Return [x, y] of the center of cell containing provided text 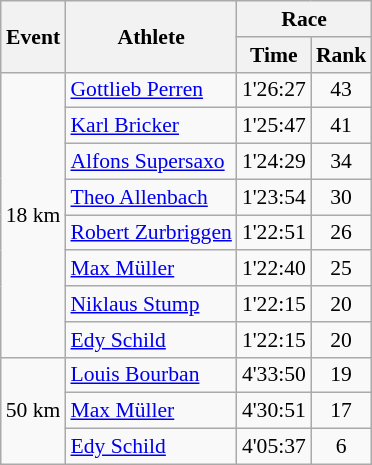
1'23:54 [274, 197]
18 km [34, 214]
6 [342, 447]
50 km [34, 410]
Rank [342, 55]
30 [342, 197]
Race [304, 19]
Niklaus Stump [150, 304]
26 [342, 233]
1'26:27 [274, 90]
Theo Allenbach [150, 197]
1'22:40 [274, 269]
25 [342, 269]
1'25:47 [274, 126]
Robert Zurbriggen [150, 233]
4'33:50 [274, 375]
34 [342, 162]
17 [342, 411]
1'24:29 [274, 162]
1'22:51 [274, 233]
4'30:51 [274, 411]
43 [342, 90]
Time [274, 55]
19 [342, 375]
Gottlieb Perren [150, 90]
Alfons Supersaxo [150, 162]
4'05:37 [274, 447]
Louis Bourban [150, 375]
Athlete [150, 36]
Karl Bricker [150, 126]
Event [34, 36]
41 [342, 126]
